Search for the cell housing the specified text and yield its [X, Y] center coordinate. 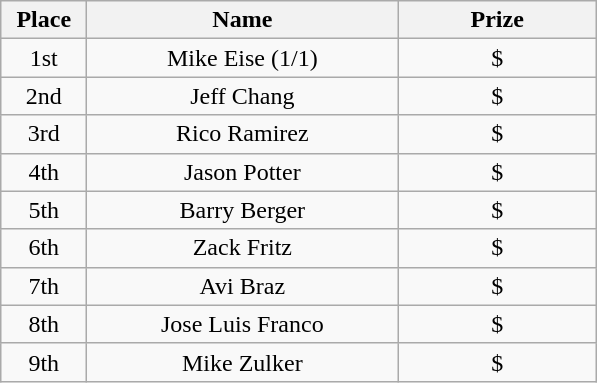
Name [242, 20]
7th [44, 286]
Jeff Chang [242, 96]
2nd [44, 96]
Place [44, 20]
Mike Eise (1/1) [242, 58]
8th [44, 324]
Barry Berger [242, 210]
Jason Potter [242, 172]
Prize [498, 20]
Rico Ramirez [242, 134]
Zack Fritz [242, 248]
5th [44, 210]
Mike Zulker [242, 362]
4th [44, 172]
Avi Braz [242, 286]
3rd [44, 134]
Jose Luis Franco [242, 324]
9th [44, 362]
1st [44, 58]
6th [44, 248]
